For the text-containing cell, return its midpoint in (x, y) coordinate format. 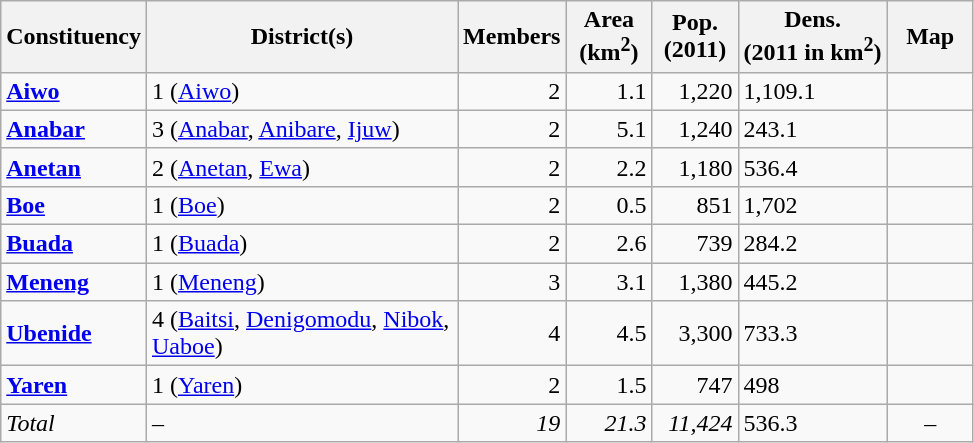
21.3 (609, 423)
2.6 (609, 244)
4 (512, 334)
0.5 (609, 205)
1.1 (609, 91)
Yaren (74, 385)
1,702 (812, 205)
11,424 (695, 423)
Constituency (74, 37)
536.4 (812, 167)
1 (Buada) (302, 244)
Anabar (74, 129)
19 (512, 423)
3.1 (609, 282)
1,380 (695, 282)
4.5 (609, 334)
1 (Yaren) (302, 385)
1,180 (695, 167)
3 (512, 282)
Dens.(2011 in km2) (812, 37)
536.3 (812, 423)
1 (Meneng) (302, 282)
739 (695, 244)
5.1 (609, 129)
3,300 (695, 334)
Anetan (74, 167)
1,240 (695, 129)
3 (Anabar, Anibare, Ijuw) (302, 129)
Area (km2) (609, 37)
Boe (74, 205)
2 (Anetan, Ewa) (302, 167)
District(s) (302, 37)
Total (74, 423)
747 (695, 385)
Aiwo (74, 91)
1.5 (609, 385)
Ubenide (74, 334)
Pop. (2011) (695, 37)
851 (695, 205)
498 (812, 385)
2.2 (609, 167)
445.2 (812, 282)
284.2 (812, 244)
733.3 (812, 334)
Meneng (74, 282)
Map (930, 37)
243.1 (812, 129)
1 (Boe) (302, 205)
Members (512, 37)
Buada (74, 244)
1 (Aiwo) (302, 91)
1,220 (695, 91)
4 (Baitsi, Denigomodu, Nibok, Uaboe) (302, 334)
1,109.1 (812, 91)
